Scan for the cell matching the given text and deliver its [X, Y] coordinate at center. 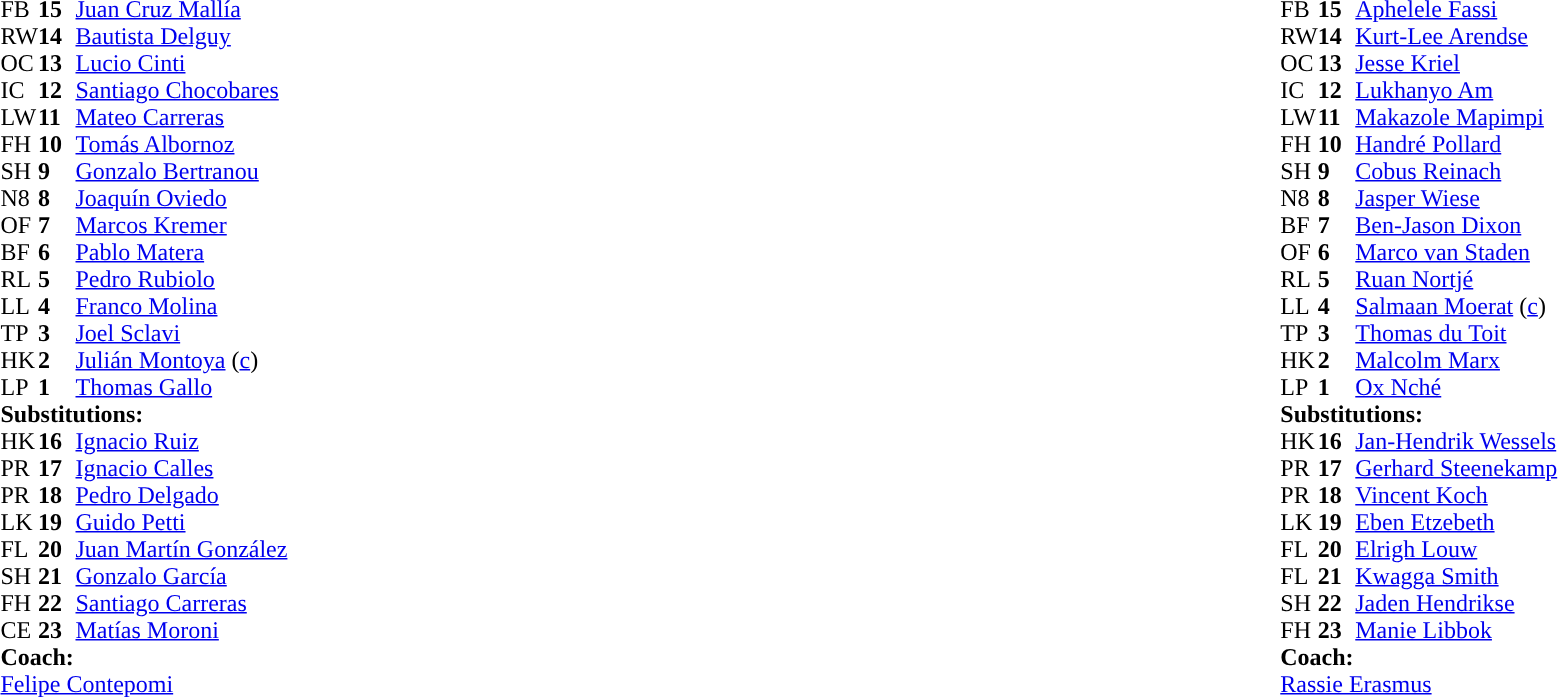
Lucio Cinti [182, 64]
Julián Montoya (c) [182, 360]
Juan Martín González [182, 550]
Jasper Wiese [1456, 198]
Matías Moroni [182, 630]
Santiago Chocobares [182, 90]
Rassie Erasmus [1418, 684]
Jesse Kriel [1456, 64]
Felipe Contepomi [144, 684]
Tomás Albornoz [182, 144]
Cobus Reinach [1456, 172]
Eben Etzebeth [1456, 522]
Kurt-Lee Arendse [1456, 36]
Gerhard Steenekamp [1456, 468]
CE [19, 630]
Handré Pollard [1456, 144]
Ox Nché [1456, 388]
Elrigh Louw [1456, 550]
Jan-Hendrik Wessels [1456, 442]
Pedro Rubiolo [182, 280]
Ben-Jason Dixon [1456, 226]
Kwagga Smith [1456, 576]
Mateo Carreras [182, 118]
Ruan Nortjé [1456, 280]
Joel Sclavi [182, 334]
Lukhanyo Am [1456, 90]
Pablo Matera [182, 252]
Malcolm Marx [1456, 360]
Santiago Carreras [182, 604]
Bautista Delguy [182, 36]
Guido Petti [182, 522]
Jaden Hendrikse [1456, 604]
Gonzalo Bertranou [182, 172]
Thomas Gallo [182, 388]
Ignacio Calles [182, 468]
Ignacio Ruiz [182, 442]
Pedro Delgado [182, 496]
Makazole Mapimpi [1456, 118]
Salmaan Moerat (c) [1456, 306]
Gonzalo García [182, 576]
Marco van Staden [1456, 252]
Manie Libbok [1456, 630]
Vincent Koch [1456, 496]
Franco Molina [182, 306]
Thomas du Toit [1456, 334]
Joaquín Oviedo [182, 198]
Marcos Kremer [182, 226]
